Find where the given text appears and provide that cell's center as [x, y] coordinate. 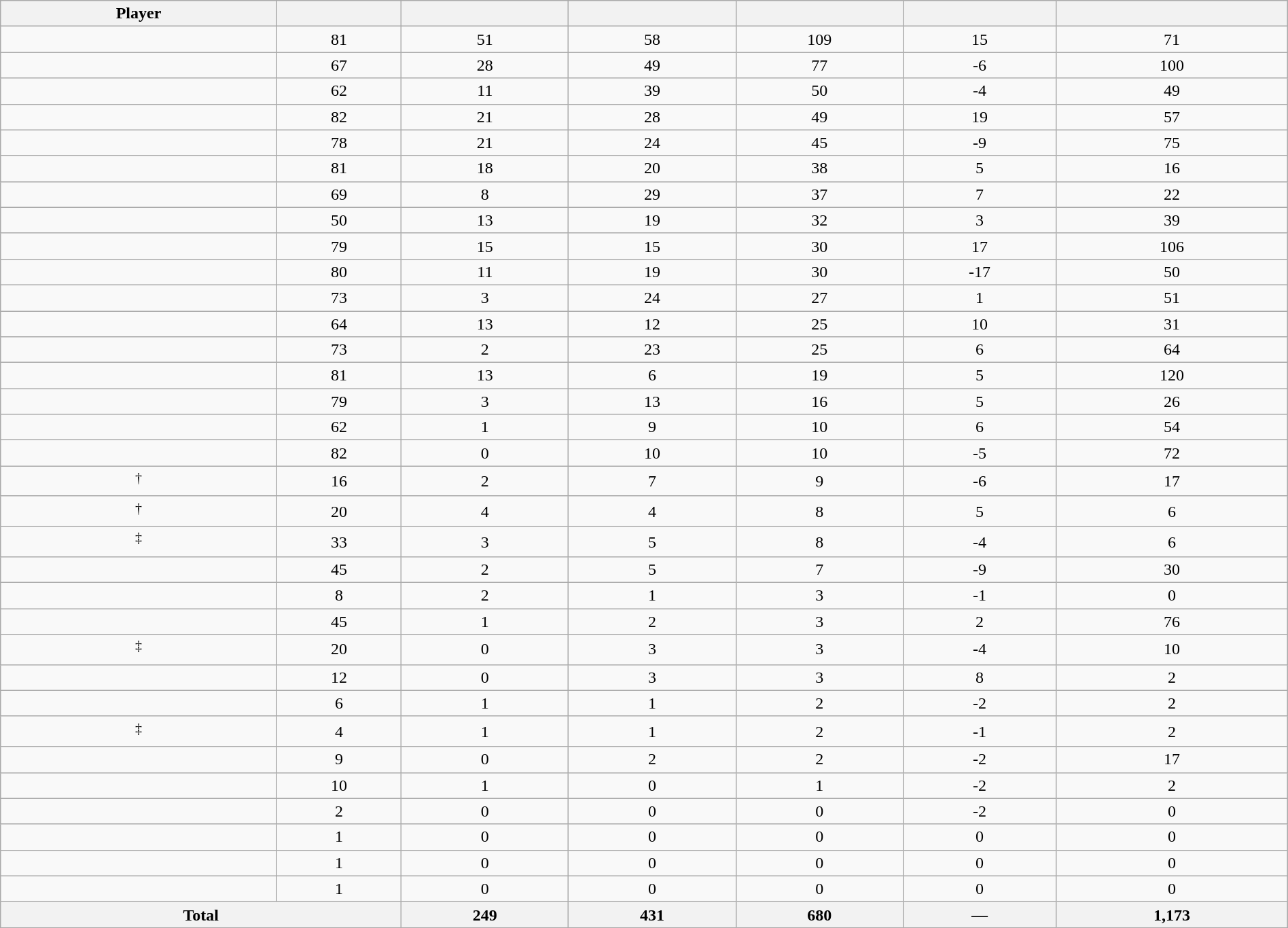
72 [1173, 453]
18 [485, 168]
37 [819, 194]
680 [819, 914]
58 [652, 39]
23 [652, 350]
80 [338, 272]
27 [819, 298]
— [980, 914]
109 [819, 39]
-5 [980, 453]
57 [1173, 117]
32 [819, 220]
78 [338, 143]
29 [652, 194]
77 [819, 65]
67 [338, 65]
71 [1173, 39]
31 [1173, 324]
76 [1173, 622]
75 [1173, 143]
120 [1173, 376]
54 [1173, 427]
33 [338, 542]
Player [139, 14]
22 [1173, 194]
-17 [980, 272]
26 [1173, 401]
69 [338, 194]
100 [1173, 65]
1,173 [1173, 914]
38 [819, 168]
Total [201, 914]
431 [652, 914]
249 [485, 914]
106 [1173, 246]
